Detect which cell encompasses the target text, then output its [x, y] center coordinate. 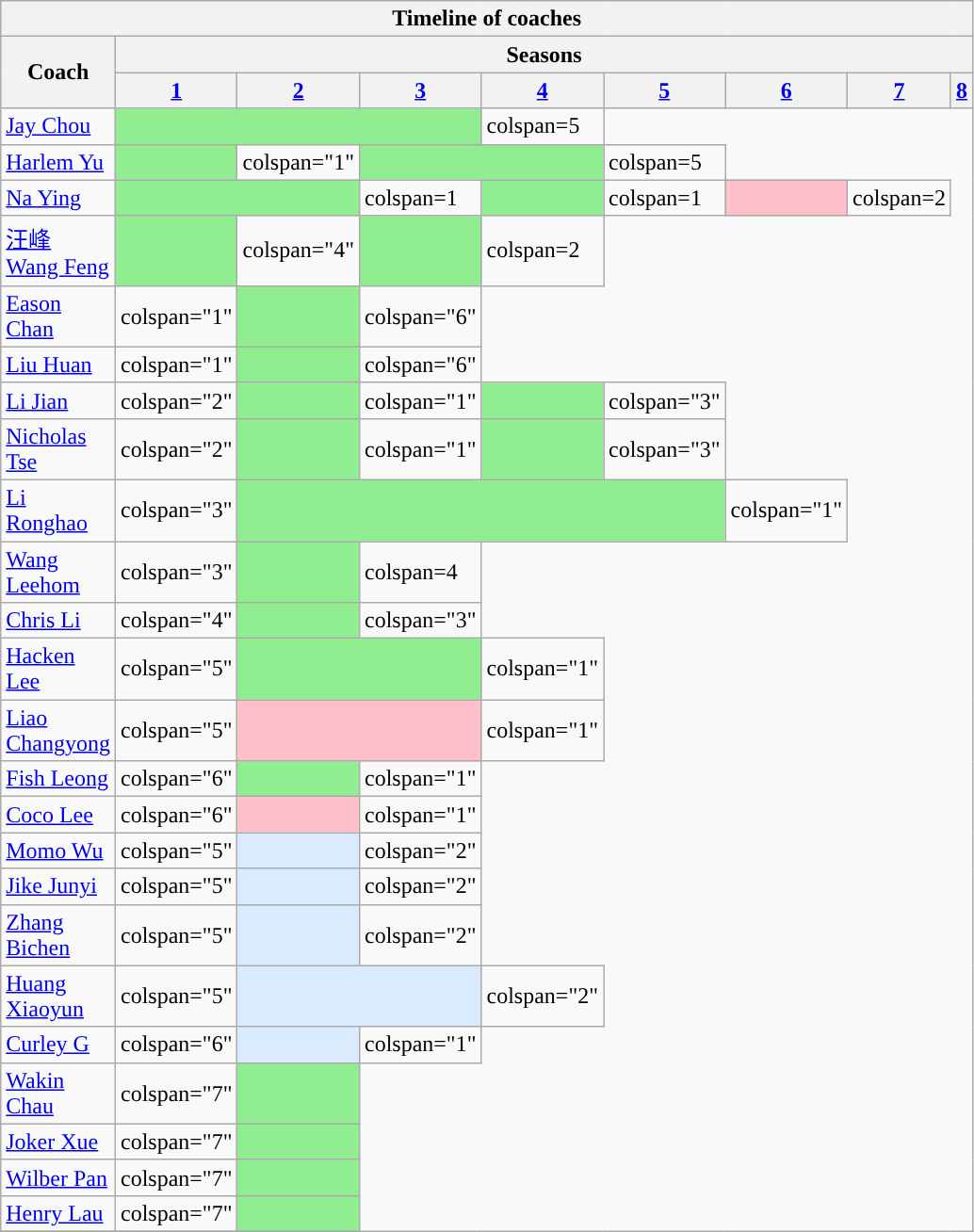
Coach [58, 73]
Hacken Lee [58, 669]
Jike Junyi [58, 886]
8 [961, 90]
4 [543, 90]
1 [176, 90]
Na Ying [58, 198]
Wakin Chau [58, 1093]
2 [299, 90]
3 [420, 90]
Coco Lee [58, 815]
Wang Leehom [58, 571]
Momo Wu [58, 851]
Li Ronghao [58, 511]
Liu Huan [58, 365]
Timeline of coaches [487, 19]
Chris Li [58, 621]
Wilber Pan [58, 1177]
Fish Leong [58, 779]
Eason Chan [58, 316]
colspan=4 [420, 571]
Li Jian [58, 400]
Harlem Yu [58, 162]
Liao Changyong [58, 731]
汪峰Wang Feng [58, 251]
Curley G [58, 1045]
7 [900, 90]
Joker Xue [58, 1142]
Zhang Bichen [58, 934]
Nicholas Tse [58, 448]
Jay Chou [58, 126]
5 [665, 90]
Seasons [544, 55]
6 [787, 90]
Henry Lau [58, 1213]
Huang Xiaoyun [58, 997]
